Identify which cell holds the provided text, then report its (x, y) central coordinate. 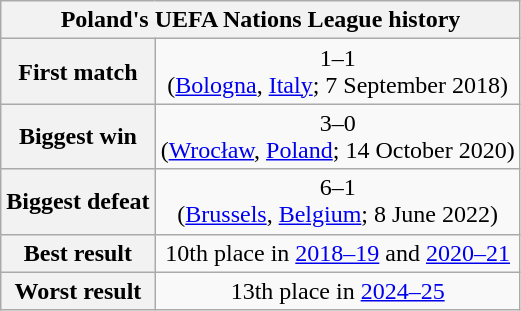
Biggest defeat (78, 202)
3–0 (Wrocław, Poland; 14 October 2020) (338, 136)
10th place in 2018–19 and 2020–21 (338, 253)
13th place in 2024–25 (338, 291)
Worst result (78, 291)
Biggest win (78, 136)
Best result (78, 253)
First match (78, 72)
1–1 (Bologna, Italy; 7 September 2018) (338, 72)
Poland's UEFA Nations League history (260, 20)
6–1 (Brussels, Belgium; 8 June 2022) (338, 202)
